Return (X, Y) of the center of cell containing provided text 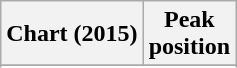
Peakposition (189, 34)
Chart (2015) (72, 34)
